Extract the [X, Y] coordinate from the center of the cell holding the provided text.  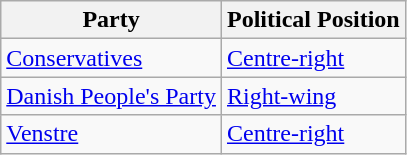
Right-wing [313, 96]
Party [112, 20]
Venstre [112, 134]
Conservatives [112, 58]
Danish People's Party [112, 96]
Political Position [313, 20]
